Detect which cell encompasses the target text, then output its [x, y] center coordinate. 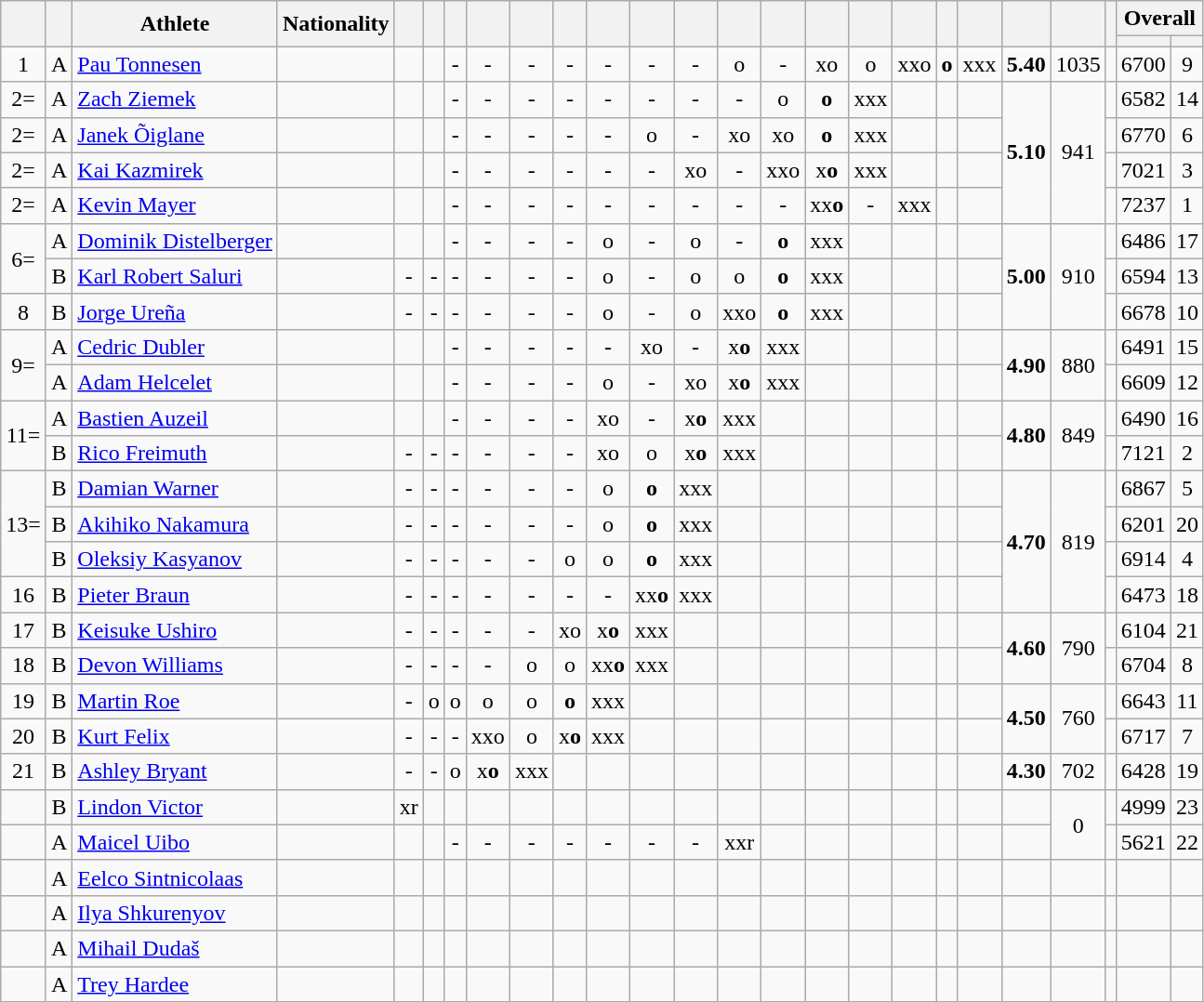
4 [1186, 560]
6= [24, 258]
Rico Freimuth [175, 454]
Keisuke Ushiro [175, 630]
7 [1186, 736]
4.30 [1026, 771]
9= [24, 364]
6491 [1144, 347]
6 [1186, 135]
Dominik Distelberger [175, 241]
Oleksiy Kasyanov [175, 560]
7121 [1144, 454]
5.40 [1026, 64]
Overall [1159, 19]
Bastien Auzeil [175, 417]
5 [1186, 489]
760 [1078, 719]
15 [1186, 347]
790 [1078, 648]
6486 [1144, 241]
7021 [1144, 170]
xxr [740, 842]
941 [1078, 152]
1035 [1078, 64]
880 [1078, 364]
910 [1078, 276]
Jorge Ureña [175, 311]
5621 [1144, 842]
Cedric Dubler [175, 347]
6609 [1144, 382]
Damian Warner [175, 489]
Nationality [336, 24]
11 [1186, 701]
6201 [1144, 524]
6582 [1144, 99]
4.90 [1026, 364]
9 [1186, 64]
Martin Roe [175, 701]
702 [1078, 771]
Pieter Braun [175, 595]
6700 [1144, 64]
Kevin Mayer [175, 205]
6678 [1144, 311]
Ashley Bryant [175, 771]
2 [1186, 454]
6428 [1144, 771]
6104 [1144, 630]
Lindon Victor [175, 807]
Mihail Dudaš [175, 948]
Ilya Shkurenyov [175, 913]
4.60 [1026, 648]
6643 [1144, 701]
11= [24, 435]
Pau Tonnesen [175, 64]
6770 [1144, 135]
12 [1186, 382]
Devon Williams [175, 666]
Eelco Sintnicolaas [175, 877]
819 [1078, 542]
6717 [1144, 736]
0 [1078, 824]
6594 [1144, 276]
6867 [1144, 489]
Kurt Felix [175, 736]
5.00 [1026, 276]
7237 [1144, 205]
4.70 [1026, 542]
23 [1186, 807]
4.50 [1026, 719]
5.10 [1026, 152]
Adam Helcelet [175, 382]
13 [1186, 276]
xr [409, 807]
3 [1186, 170]
13= [24, 524]
Athlete [175, 24]
14 [1186, 99]
4.80 [1026, 435]
Kai Kazmirek [175, 170]
10 [1186, 311]
22 [1186, 842]
Zach Ziemek [175, 99]
4999 [1144, 807]
Maicel Uibo [175, 842]
Akihiko Nakamura [175, 524]
6490 [1144, 417]
6914 [1144, 560]
6704 [1144, 666]
Janek Õiglane [175, 135]
849 [1078, 435]
Trey Hardee [175, 984]
6473 [1144, 595]
Karl Robert Saluri [175, 276]
